Capture the cell that displays the provided text and extract its [X, Y] central coordinate. 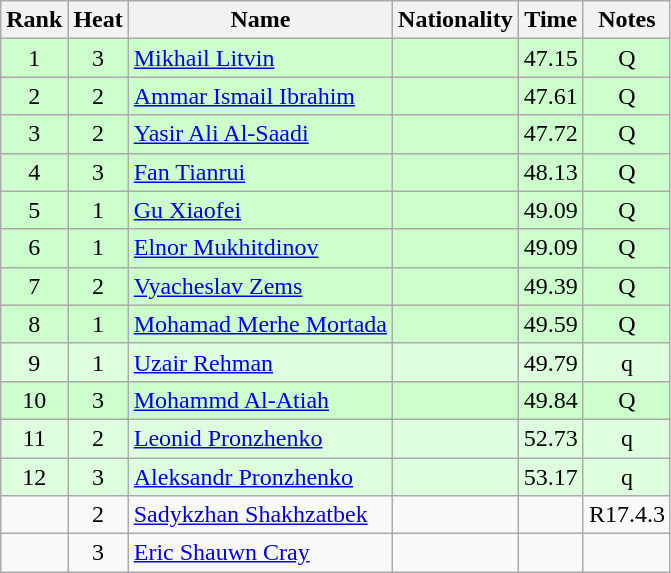
9 [34, 362]
Leonid Pronzhenko [260, 438]
Mikhail Litvin [260, 58]
Vyacheslav Zems [260, 286]
5 [34, 210]
4 [34, 172]
12 [34, 477]
Mohamad Merhe Mortada [260, 324]
Fan Tianrui [260, 172]
Aleksandr Pronzhenko [260, 477]
53.17 [550, 477]
48.13 [550, 172]
Heat [98, 20]
7 [34, 286]
Mohammd Al-Atiah [260, 400]
8 [34, 324]
52.73 [550, 438]
47.61 [550, 96]
Name [260, 20]
49.59 [550, 324]
47.72 [550, 134]
49.84 [550, 400]
47.15 [550, 58]
Notes [626, 20]
6 [34, 248]
11 [34, 438]
Yasir Ali Al-Saadi [260, 134]
Time [550, 20]
49.79 [550, 362]
10 [34, 400]
R17.4.3 [626, 515]
Gu Xiaofei [260, 210]
Rank [34, 20]
Sadykzhan Shakhzatbek [260, 515]
Eric Shauwn Cray [260, 553]
Ammar Ismail Ibrahim [260, 96]
Elnor Mukhitdinov [260, 248]
49.39 [550, 286]
Nationality [456, 20]
Uzair Rehman [260, 362]
